Provide the (X, Y) coordinate of the cell's center where the given text is located.  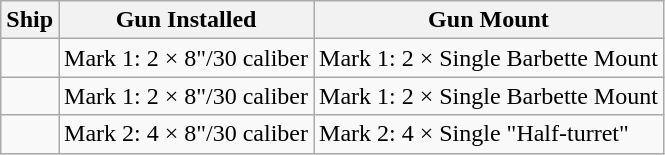
Mark 2: 4 × Single "Half-turret" (489, 134)
Mark 2: 4 × 8"/30 caliber (186, 134)
Gun Installed (186, 20)
Ship (30, 20)
Gun Mount (489, 20)
